Pinpoint the cell where the given text exists, returning its [X, Y] midpoint coordinate. 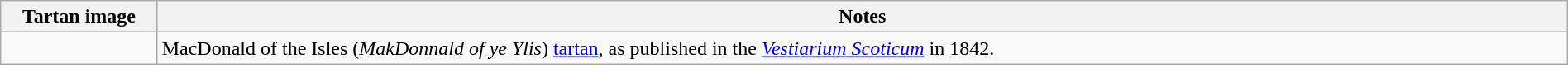
MacDonald of the Isles (MakDonnald of ye Ylis) tartan, as published in the Vestiarium Scoticum in 1842. [862, 48]
Tartan image [79, 17]
Notes [862, 17]
